Pinpoint the cell where the given text exists, returning its (X, Y) midpoint coordinate. 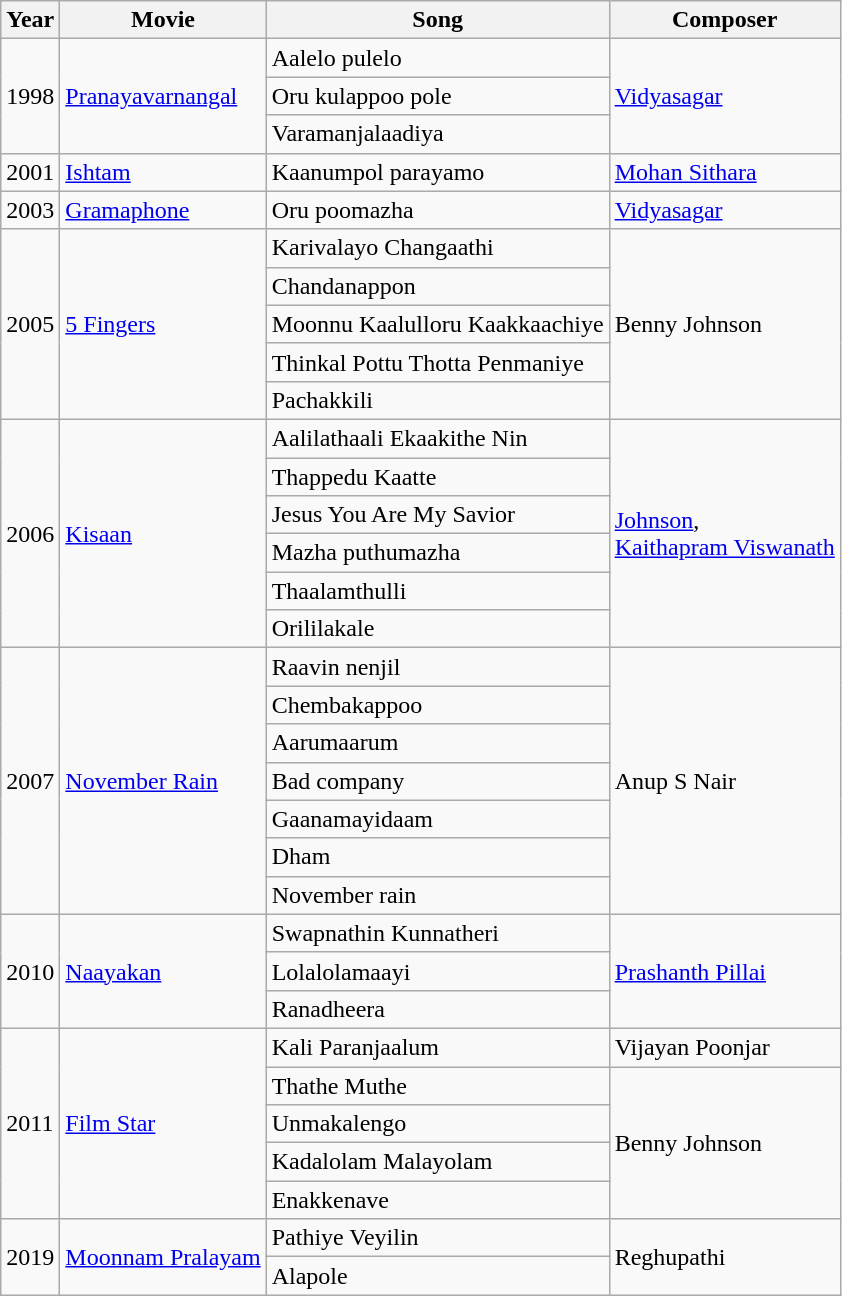
Kadalolam Malayolam (438, 1162)
Oru kulappoo pole (438, 96)
Composer (724, 20)
Movie (163, 20)
Year (30, 20)
Ishtam (163, 172)
Alapole (438, 1276)
Gaanamayidaam (438, 819)
Pranayavarnangal (163, 96)
Varamanjalaadiya (438, 134)
Naayakan (163, 971)
Moonnu Kaalulloru Kaakkaachiye (438, 324)
Aalelo pulelo (438, 58)
1998 (30, 96)
Thaalamthulli (438, 591)
Jesus You Are My Savior (438, 515)
Moonnam Pralayam (163, 1257)
Thappedu Kaatte (438, 477)
Aalilathaali Ekaakithe Nin (438, 438)
Thinkal Pottu Thotta Penmaniye (438, 362)
Mazha puthumazha (438, 553)
Johnson,Kaithapram Viswanath (724, 533)
November rain (438, 895)
Chembakappoo (438, 705)
2001 (30, 172)
Prashanth Pillai (724, 971)
November Rain (163, 781)
Ranadheera (438, 1009)
2011 (30, 1123)
Kisaan (163, 533)
Bad company (438, 781)
Reghupathi (724, 1257)
Song (438, 20)
Raavin nenjil (438, 667)
Orililakale (438, 629)
Vijayan Poonjar (724, 1047)
Kali Paranjaalum (438, 1047)
Mohan Sithara (724, 172)
Dham (438, 857)
Anup S Nair (724, 781)
2003 (30, 210)
2010 (30, 971)
Karivalayo Changaathi (438, 248)
5 Fingers (163, 324)
2019 (30, 1257)
Swapnathin Kunnatheri (438, 933)
Unmakalengo (438, 1124)
Film Star (163, 1123)
Lolalolamaayi (438, 971)
Enakkenave (438, 1200)
Pachakkili (438, 400)
Kaanumpol parayamo (438, 172)
Aarumaarum (438, 743)
Thathe Muthe (438, 1085)
Chandanappon (438, 286)
2007 (30, 781)
2006 (30, 533)
2005 (30, 324)
Oru poomazha (438, 210)
Gramaphone (163, 210)
Pathiye Veyilin (438, 1238)
